Determine the (x, y) coordinate at the center of the cell enclosing the given text.  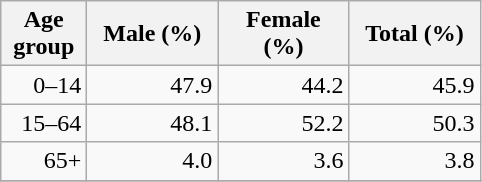
15–64 (44, 123)
Female (%) (284, 34)
50.3 (414, 123)
47.9 (152, 85)
45.9 (414, 85)
44.2 (284, 85)
3.8 (414, 161)
Male (%) (152, 34)
4.0 (152, 161)
Total (%) (414, 34)
0–14 (44, 85)
48.1 (152, 123)
65+ (44, 161)
Age group (44, 34)
52.2 (284, 123)
3.6 (284, 161)
